Find where the given text appears and provide that cell's center as [X, Y] coordinate. 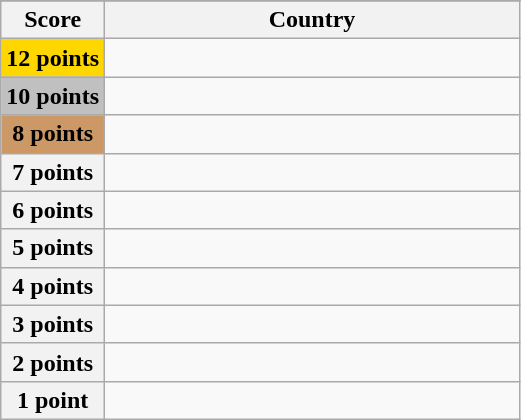
Country [312, 20]
7 points [53, 172]
1 point [53, 400]
5 points [53, 248]
3 points [53, 324]
4 points [53, 286]
10 points [53, 96]
2 points [53, 362]
6 points [53, 210]
8 points [53, 134]
12 points [53, 58]
Score [53, 20]
